Determine the [x, y] coordinate at the center of the cell enclosing the given text.  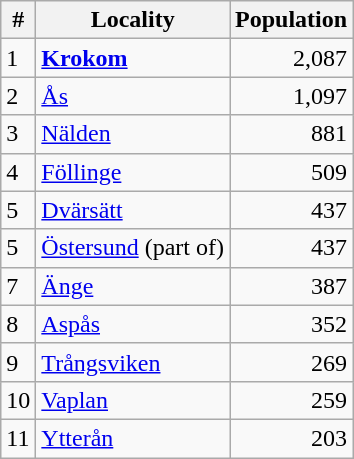
Dvärsätt [133, 210]
Ytterån [133, 438]
1,097 [292, 96]
Krokom [133, 58]
9 [18, 362]
Trångsviken [133, 362]
2 [18, 96]
Nälden [133, 134]
Ås [133, 96]
259 [292, 400]
Locality [133, 20]
881 [292, 134]
203 [292, 438]
352 [292, 324]
4 [18, 172]
1 [18, 58]
Änge [133, 286]
3 [18, 134]
387 [292, 286]
Aspås [133, 324]
7 [18, 286]
11 [18, 438]
Östersund (part of) [133, 248]
Föllinge [133, 172]
Population [292, 20]
10 [18, 400]
Vaplan [133, 400]
509 [292, 172]
269 [292, 362]
# [18, 20]
2,087 [292, 58]
8 [18, 324]
